Extract the (x, y) coordinate from the center of the cell holding the provided text.  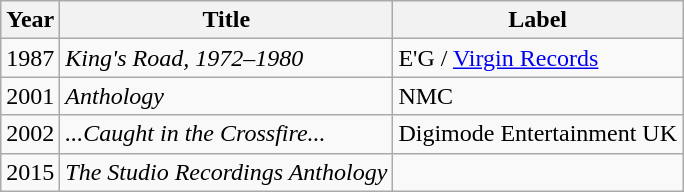
Label (538, 20)
Anthology (226, 96)
1987 (30, 58)
2015 (30, 172)
...Caught in the Crossfire... (226, 134)
2002 (30, 134)
King's Road, 1972–1980 (226, 58)
Year (30, 20)
E'G / Virgin Records (538, 58)
NMC (538, 96)
Digimode Entertainment UK (538, 134)
2001 (30, 96)
The Studio Recordings Anthology (226, 172)
Title (226, 20)
